Determine the [X, Y] coordinate at the center of the cell enclosing the given text.  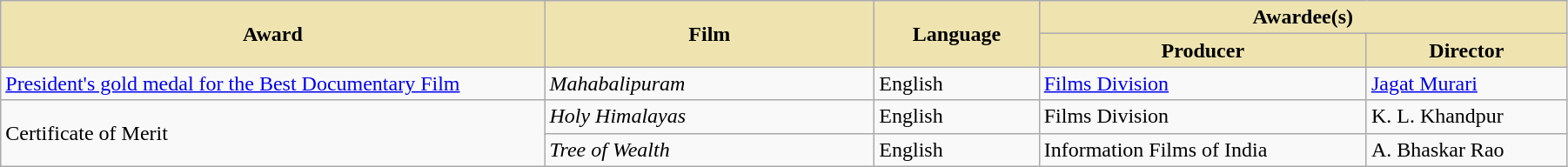
Mahabalipuram [710, 83]
K. L. Khandpur [1466, 117]
Language [957, 34]
President's gold medal for the Best Documentary Film [273, 83]
Holy Himalayas [710, 117]
Awardee(s) [1303, 17]
Film [710, 34]
Jagat Murari [1466, 83]
Information Films of India [1203, 150]
Director [1466, 50]
Award [273, 34]
Producer [1203, 50]
A. Bhaskar Rao [1466, 150]
Tree of Wealth [710, 150]
Certificate of Merit [273, 133]
